Output the (X, Y) coordinate of the center of the cell containing the given text.  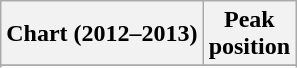
Chart (2012–2013) (102, 34)
Peakposition (249, 34)
